For the text-containing cell, return its midpoint in [X, Y] coordinate format. 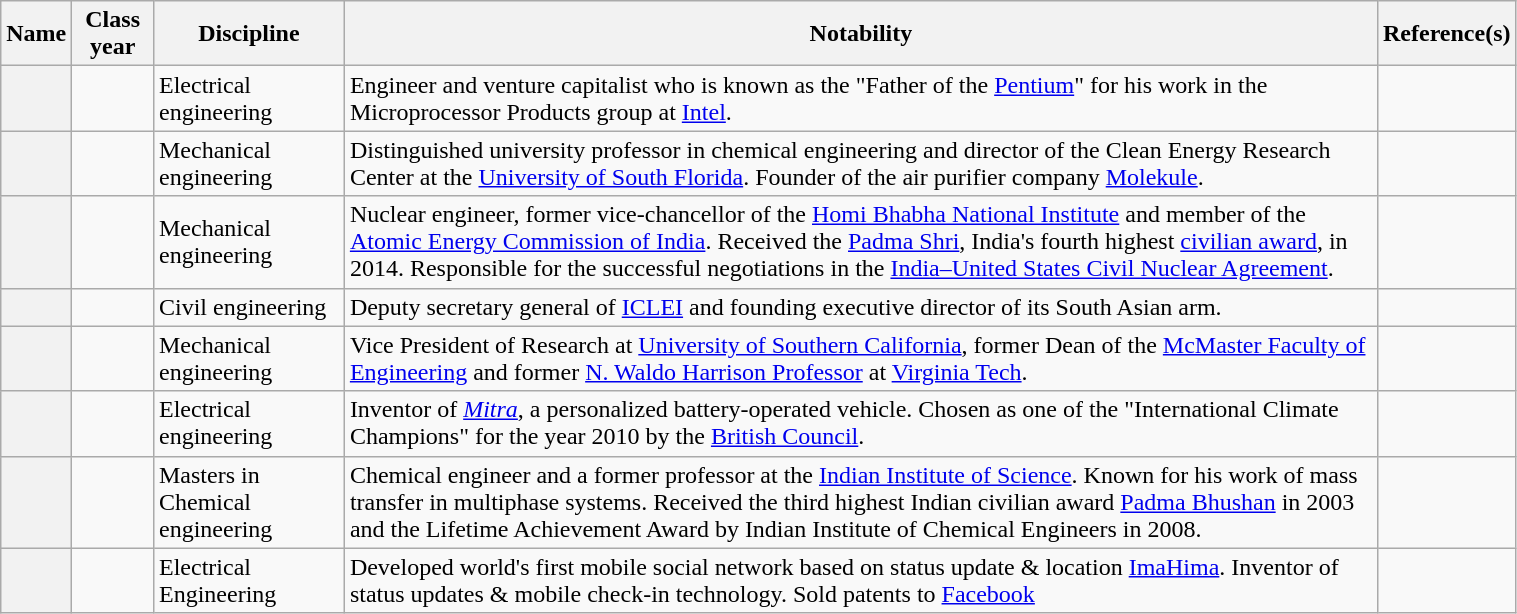
Electrical Engineering [248, 580]
Engineer and venture capitalist who is known as the "Father of the Pentium" for his work in the Microprocessor Products group at Intel. [860, 98]
Name [36, 34]
Deputy secretary general of ICLEI and founding executive director of its South Asian arm. [860, 307]
Discipline [248, 34]
Reference(s) [1446, 34]
Masters in Chemical engineering [248, 502]
Notability [860, 34]
Class year [113, 34]
Civil engineering [248, 307]
